Scan for the cell matching the given text and deliver its [X, Y] coordinate at center. 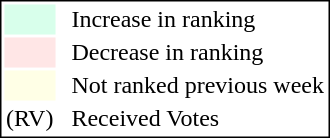
Decrease in ranking [198, 53]
Received Votes [198, 119]
(RV) [29, 119]
Not ranked previous week [198, 85]
Increase in ranking [198, 19]
